Capture the cell that displays the provided text and extract its [x, y] central coordinate. 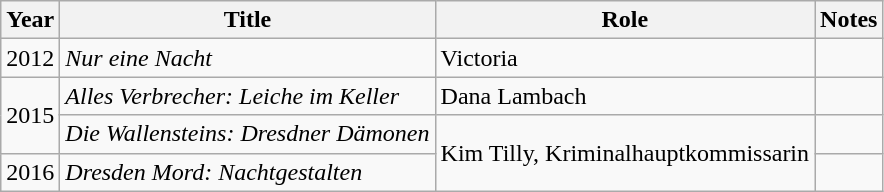
Die Wallensteins: Dresdner Dämonen [248, 134]
Nur eine Nacht [248, 58]
Role [625, 20]
Alles Verbrecher: Leiche im Keller [248, 96]
Year [30, 20]
2012 [30, 58]
2016 [30, 172]
Notes [849, 20]
Kim Tilly, Kriminalhauptkommissarin [625, 153]
Victoria [625, 58]
2015 [30, 115]
Dana Lambach [625, 96]
Title [248, 20]
Dresden Mord: Nachtgestalten [248, 172]
